Find where the given text appears and provide that cell's center as [x, y] coordinate. 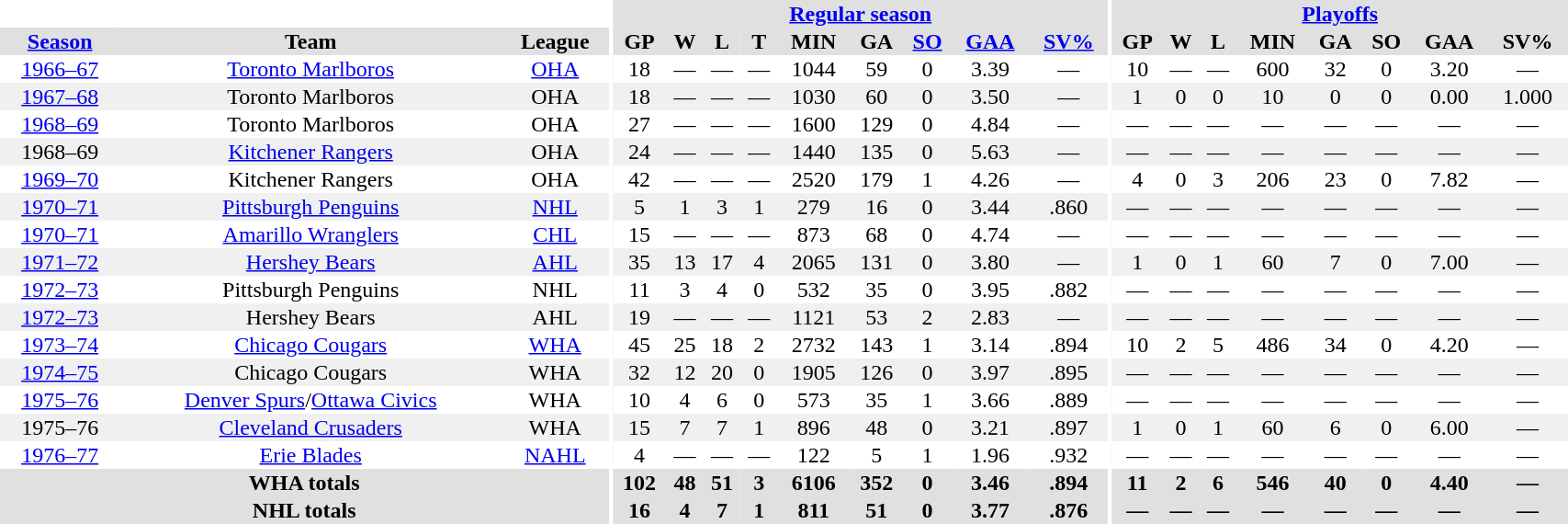
131 [876, 262]
1976–77 [60, 455]
1.000 [1529, 97]
.897 [1068, 427]
1971–72 [60, 262]
532 [814, 290]
5.63 [990, 152]
3.44 [990, 207]
.889 [1068, 400]
.882 [1068, 290]
486 [1272, 345]
19 [639, 317]
1969–70 [60, 179]
0.00 [1449, 97]
279 [814, 207]
573 [814, 400]
4.74 [990, 234]
811 [814, 510]
1967–68 [60, 97]
600 [1272, 69]
4.26 [990, 179]
.876 [1068, 510]
3.14 [990, 345]
3.95 [990, 290]
T [759, 41]
17 [722, 262]
2065 [814, 262]
Playoffs [1339, 14]
1973–74 [60, 345]
122 [814, 455]
League [555, 41]
Team [310, 41]
4.40 [1449, 483]
873 [814, 234]
NAHL [555, 455]
135 [876, 152]
206 [1272, 179]
1.96 [990, 455]
1974–75 [60, 372]
6106 [814, 483]
3.50 [990, 97]
6.00 [1449, 427]
3.97 [990, 372]
7.82 [1449, 179]
129 [876, 124]
CHL [555, 234]
59 [876, 69]
1030 [814, 97]
1440 [814, 152]
102 [639, 483]
42 [639, 179]
2520 [814, 179]
143 [876, 345]
1044 [814, 69]
Season [60, 41]
546 [1272, 483]
34 [1336, 345]
Erie Blades [310, 455]
Cleveland Crusaders [310, 427]
3.46 [990, 483]
27 [639, 124]
3.39 [990, 69]
1905 [814, 372]
3.77 [990, 510]
3.21 [990, 427]
40 [1336, 483]
.932 [1068, 455]
896 [814, 427]
3.66 [990, 400]
4.20 [1449, 345]
24 [639, 152]
53 [876, 317]
25 [684, 345]
12 [684, 372]
Regular season [861, 14]
NHL totals [304, 510]
3.20 [1449, 69]
352 [876, 483]
7.00 [1449, 262]
Amarillo Wranglers [310, 234]
126 [876, 372]
4.84 [990, 124]
Denver Spurs/Ottawa Civics [310, 400]
.895 [1068, 372]
20 [722, 372]
.860 [1068, 207]
179 [876, 179]
2732 [814, 345]
68 [876, 234]
WHA totals [304, 483]
2.83 [990, 317]
1600 [814, 124]
45 [639, 345]
23 [1336, 179]
13 [684, 262]
1121 [814, 317]
3.80 [990, 262]
1966–67 [60, 69]
